Pinpoint the cell where the given text exists, returning its [X, Y] midpoint coordinate. 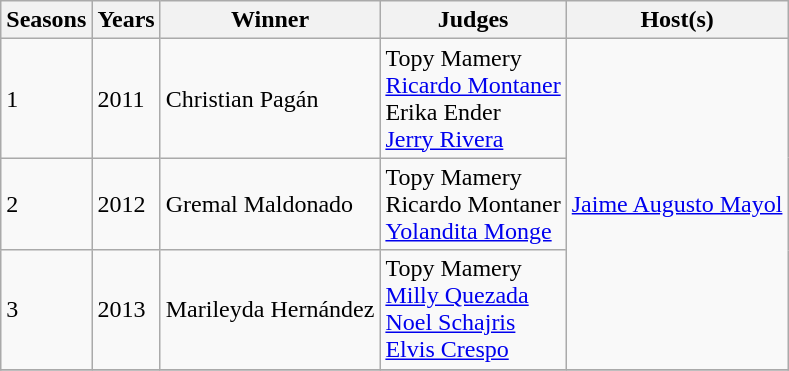
Christian Pagán [270, 98]
Marileyda Hernández [270, 310]
2011 [126, 98]
Seasons [46, 20]
Judges [473, 20]
2013 [126, 310]
1 [46, 98]
Topy MameryMilly QuezadaNoel SchajrisElvis Crespo [473, 310]
Topy MameryRicardo MontanerErika Ender Jerry Rivera [473, 98]
2 [46, 204]
Gremal Maldonado [270, 204]
Host(s) [677, 20]
2012 [126, 204]
Topy MameryRicardo MontanerYolandita Monge [473, 204]
3 [46, 310]
Winner [270, 20]
Years [126, 20]
Jaime Augusto Mayol [677, 204]
